Search for the cell housing the specified text and yield its [X, Y] center coordinate. 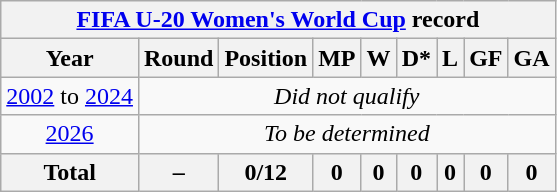
Year [70, 58]
GA [532, 58]
W [378, 58]
0/12 [266, 172]
L [450, 58]
To be determined [346, 134]
MP [337, 58]
2026 [70, 134]
Round [178, 58]
Position [266, 58]
FIFA U-20 Women's World Cup record [278, 20]
2002 to 2024 [70, 96]
D* [416, 58]
– [178, 172]
Total [70, 172]
GF [486, 58]
Did not qualify [346, 96]
